Pinpoint the cell where the given text exists, returning its (x, y) midpoint coordinate. 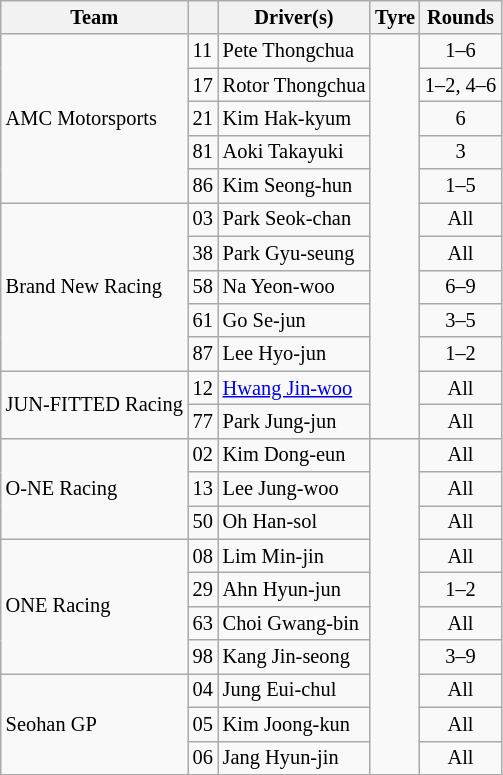
6 (460, 118)
1–6 (460, 51)
87 (203, 354)
21 (203, 118)
50 (203, 522)
61 (203, 320)
11 (203, 51)
6–9 (460, 287)
81 (203, 152)
06 (203, 758)
77 (203, 421)
38 (203, 253)
03 (203, 219)
Lee Jung-woo (294, 489)
12 (203, 388)
Oh Han-sol (294, 522)
13 (203, 489)
63 (203, 623)
Jang Hyun-jin (294, 758)
Kim Joong-kun (294, 724)
1–2, 4–6 (460, 85)
Kim Seong-hun (294, 186)
Na Yeon-woo (294, 287)
04 (203, 690)
Seohan GP (94, 724)
JUN-FITTED Racing (94, 404)
Pete Thongchua (294, 51)
Park Gyu-seung (294, 253)
58 (203, 287)
Kang Jin-seong (294, 657)
3–5 (460, 320)
Hwang Jin-woo (294, 388)
Park Jung-jun (294, 421)
29 (203, 589)
Lim Min-jin (294, 556)
Go Se-jun (294, 320)
O-NE Racing (94, 488)
Brand New Racing (94, 286)
Ahn Hyun-jun (294, 589)
Team (94, 17)
Rounds (460, 17)
86 (203, 186)
08 (203, 556)
Lee Hyo-jun (294, 354)
02 (203, 455)
AMC Motorsports (94, 118)
Choi Gwang-bin (294, 623)
17 (203, 85)
Kim Hak-kyum (294, 118)
Tyre (395, 17)
Driver(s) (294, 17)
Kim Dong-eun (294, 455)
1–5 (460, 186)
ONE Racing (94, 606)
98 (203, 657)
3–9 (460, 657)
Aoki Takayuki (294, 152)
Rotor Thongchua (294, 85)
3 (460, 152)
05 (203, 724)
Park Seok-chan (294, 219)
Jung Eui-chul (294, 690)
